Output the (X, Y) coordinate of the center of the cell containing the given text.  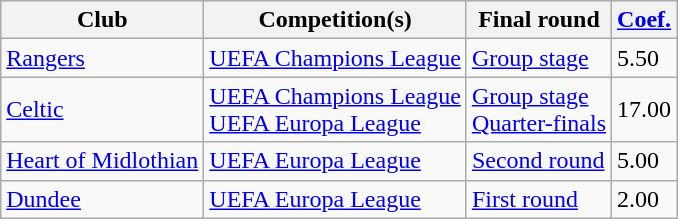
Coef. (644, 20)
Celtic (102, 110)
Dundee (102, 199)
2.00 (644, 199)
5.00 (644, 161)
First round (538, 199)
UEFA Champions League UEFA Europa League (336, 110)
Second round (538, 161)
Heart of Midlothian (102, 161)
Group stage (538, 58)
5.50 (644, 58)
Final round (538, 20)
UEFA Champions League (336, 58)
Group stage Quarter-finals (538, 110)
Rangers (102, 58)
Club (102, 20)
17.00 (644, 110)
Competition(s) (336, 20)
